Find where the given text appears and provide that cell's center as (x, y) coordinate. 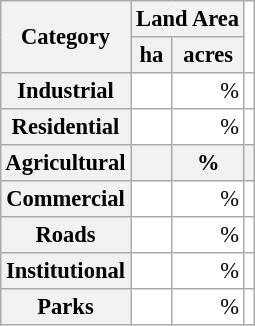
Industrial (66, 91)
Commercial (66, 199)
ha (152, 55)
Category (66, 37)
Residential (66, 127)
Institutional (66, 271)
Parks (66, 307)
Land Area (188, 19)
Agricultural (66, 163)
acres (208, 55)
Roads (66, 235)
